Identify which cell holds the provided text, then report its [X, Y] central coordinate. 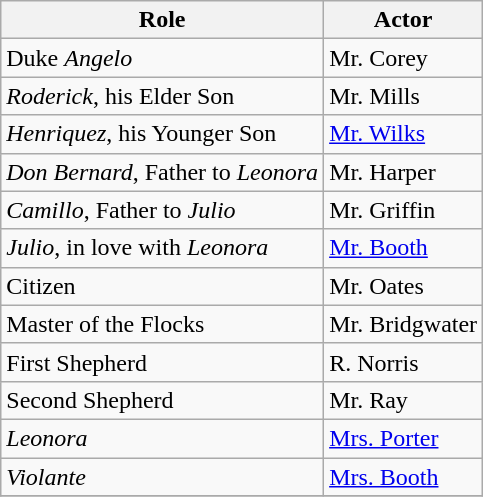
Mr. Mills [404, 96]
Camillo, Father to Julio [162, 210]
Mrs. Booth [404, 477]
Mr. Wilks [404, 134]
Mr. Oates [404, 286]
Mr. Booth [404, 248]
Mrs. Porter [404, 438]
First Shepherd [162, 362]
R. Norris [404, 362]
Don Bernard, Father to Leonora [162, 172]
Henriquez, his Younger Son [162, 134]
Mr. Griffin [404, 210]
Role [162, 20]
Mr. Ray [404, 400]
Violante [162, 477]
Mr. Harper [404, 172]
Actor [404, 20]
Mr. Corey [404, 58]
Master of the Flocks [162, 324]
Leonora [162, 438]
Mr. Bridgwater [404, 324]
Duke Angelo [162, 58]
Roderick, his Elder Son [162, 96]
Second Shepherd [162, 400]
Julio, in love with Leonora [162, 248]
Citizen [162, 286]
